Locate the cell with the specified text and output its [X, Y] center coordinate. 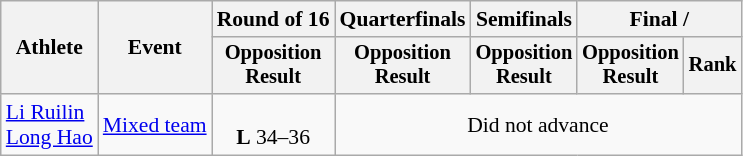
Round of 16 [274, 19]
Did not advance [538, 124]
Rank [713, 66]
Li RuilinLong Hao [50, 124]
Final / [659, 19]
Athlete [50, 48]
Mixed team [155, 124]
Semifinals [524, 19]
L 34–36 [274, 124]
Quarterfinals [403, 19]
Event [155, 48]
